Locate the cell with the specified text and output its (x, y) center coordinate. 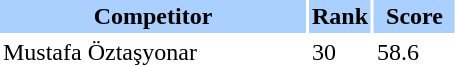
Competitor (153, 16)
Score (414, 16)
Rank (340, 16)
